Locate the cell with the specified text and output its [x, y] center coordinate. 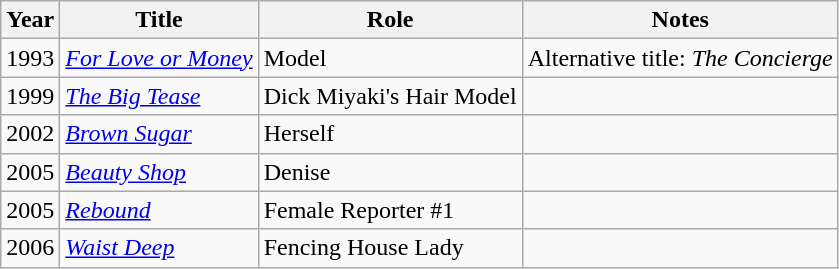
Role [390, 20]
Alternative title: The Concierge [680, 58]
Fencing House Lady [390, 248]
Notes [680, 20]
Dick Miyaki's Hair Model [390, 96]
2006 [30, 248]
1993 [30, 58]
Year [30, 20]
Model [390, 58]
Waist Deep [159, 248]
For Love or Money [159, 58]
Brown Sugar [159, 134]
Denise [390, 172]
Beauty Shop [159, 172]
1999 [30, 96]
Rebound [159, 210]
The Big Tease [159, 96]
Herself [390, 134]
Female Reporter #1 [390, 210]
Title [159, 20]
2002 [30, 134]
